From the cell containing the given text, extract its center point as [X, Y] coordinate. 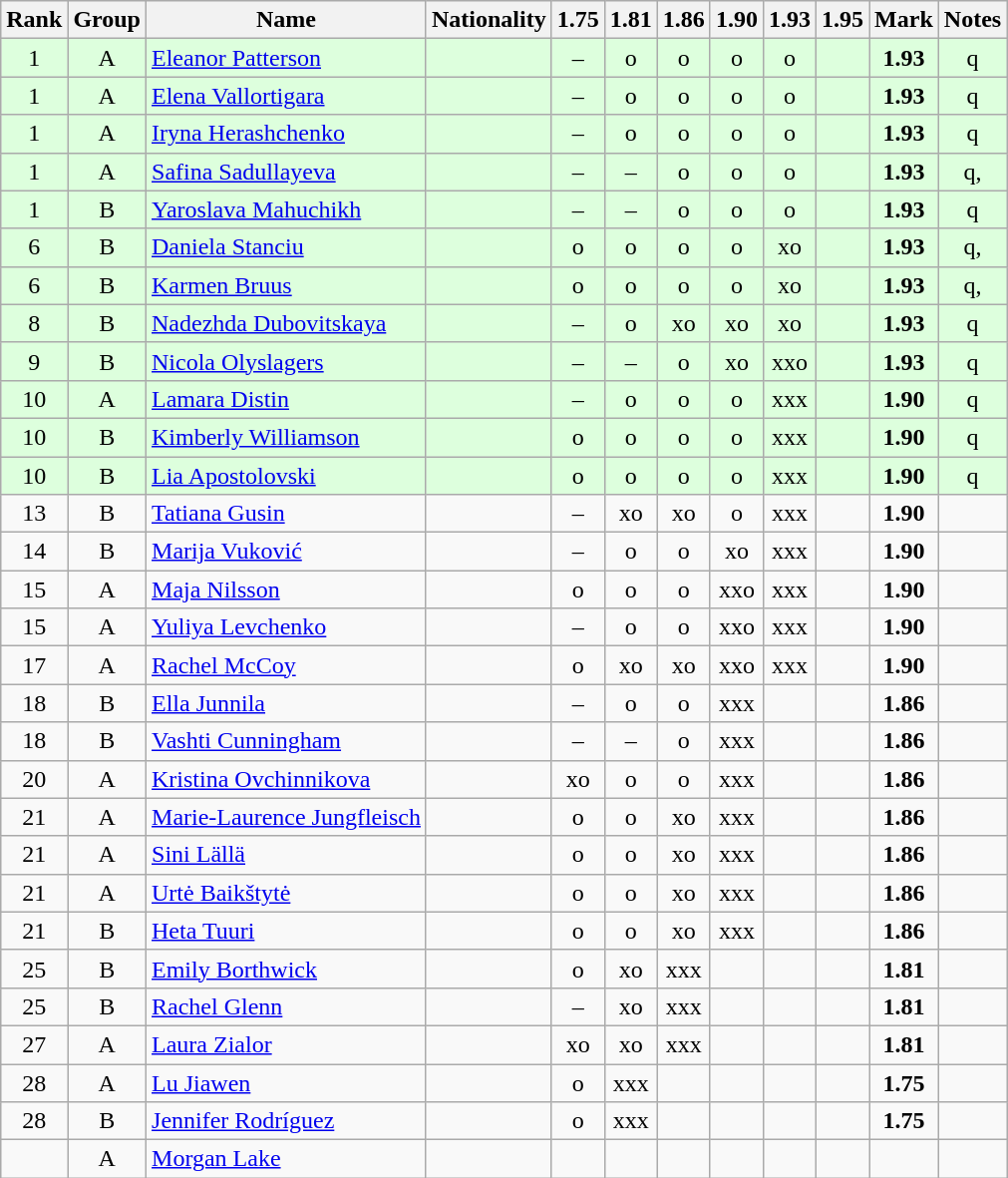
Kristina Ovchinnikova [287, 779]
Ella Junnila [287, 703]
9 [34, 361]
Tatiana Gusin [287, 514]
Yuliya Levchenko [287, 627]
Elena Vallortigara [287, 96]
Nicola Olyslagers [287, 361]
Yaroslava Mahuchikh [287, 209]
Mark [904, 20]
1.95 [843, 20]
20 [34, 779]
Morgan Lake [287, 1159]
Rank [34, 20]
Safina Sadullayeva [287, 172]
Daniela Stanciu [287, 247]
Group [108, 20]
Rachel Glenn [287, 1006]
Vashti Cunningham [287, 741]
27 [34, 1044]
Marie-Laurence Jungfleisch [287, 817]
Sini Lällä [287, 855]
Marija Vuković [287, 552]
Laura Zialor [287, 1044]
Lamara Distin [287, 399]
13 [34, 514]
Maja Nilsson [287, 589]
Notes [972, 20]
Rachel McCoy [287, 665]
Lia Apostolovski [287, 476]
17 [34, 665]
Nadezhda Dubovitskaya [287, 323]
14 [34, 552]
Nationality [489, 20]
Lu Jiawen [287, 1082]
Heta Tuuri [287, 931]
Iryna Herashchenko [287, 134]
Kimberly Williamson [287, 437]
Jennifer Rodríguez [287, 1121]
Karmen Bruus [287, 285]
8 [34, 323]
Name [287, 20]
Emily Borthwick [287, 969]
Urtė Baikštytė [287, 893]
Eleanor Patterson [287, 58]
